For the text-containing cell, return its midpoint in [x, y] coordinate format. 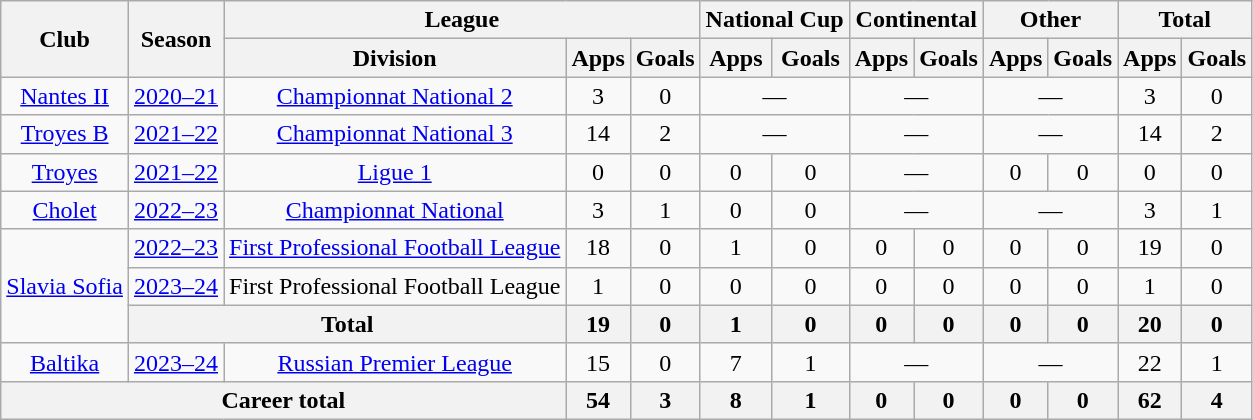
22 [1150, 362]
Cholet [65, 210]
Other [1050, 20]
4 [1217, 400]
Championnat National 3 [395, 134]
Division [395, 58]
Continental [916, 20]
Ligue 1 [395, 172]
54 [598, 400]
Russian Premier League [395, 362]
Championnat National 2 [395, 96]
15 [598, 362]
Nantes II [65, 96]
National Cup [774, 20]
Baltika [65, 362]
7 [736, 362]
Season [176, 39]
Troyes [65, 172]
Slavia Sofia [65, 286]
Career total [284, 400]
62 [1150, 400]
20 [1150, 324]
8 [736, 400]
Club [65, 39]
18 [598, 248]
Troyes B [65, 134]
League [462, 20]
Championnat National [395, 210]
2020–21 [176, 96]
